From the cell containing the given text, extract its center point as [X, Y] coordinate. 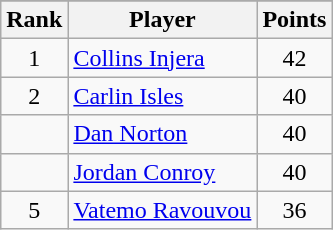
42 [294, 58]
5 [34, 210]
Points [294, 20]
Player [162, 20]
Carlin Isles [162, 96]
36 [294, 210]
Dan Norton [162, 134]
Collins Injera [162, 58]
2 [34, 96]
1 [34, 58]
Rank [34, 20]
Vatemo Ravouvou [162, 210]
Jordan Conroy [162, 172]
